Return the [x, y] coordinate for the center point of the cell that contains the specified text.  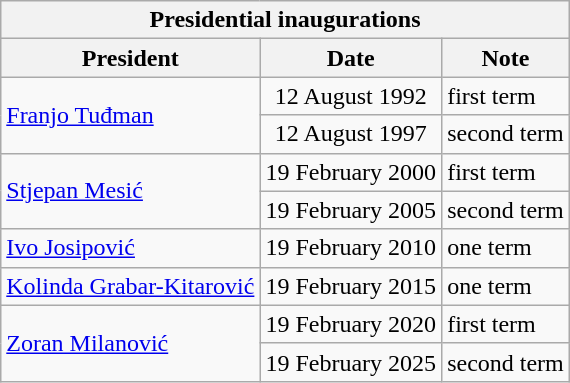
Ivo Josipović [130, 248]
19 February 2020 [351, 324]
Franjo Tuđman [130, 115]
Note [506, 58]
Kolinda Grabar-Kitarović [130, 286]
19 February 2010 [351, 248]
19 February 2000 [351, 172]
19 February 2025 [351, 362]
12 August 1992 [351, 96]
Presidential inaugurations [286, 20]
Zoran Milanović [130, 343]
19 February 2005 [351, 210]
19 February 2015 [351, 286]
Date [351, 58]
President [130, 58]
12 August 1997 [351, 134]
Stjepan Mesić [130, 191]
